Pinpoint the cell where the given text exists, returning its [x, y] midpoint coordinate. 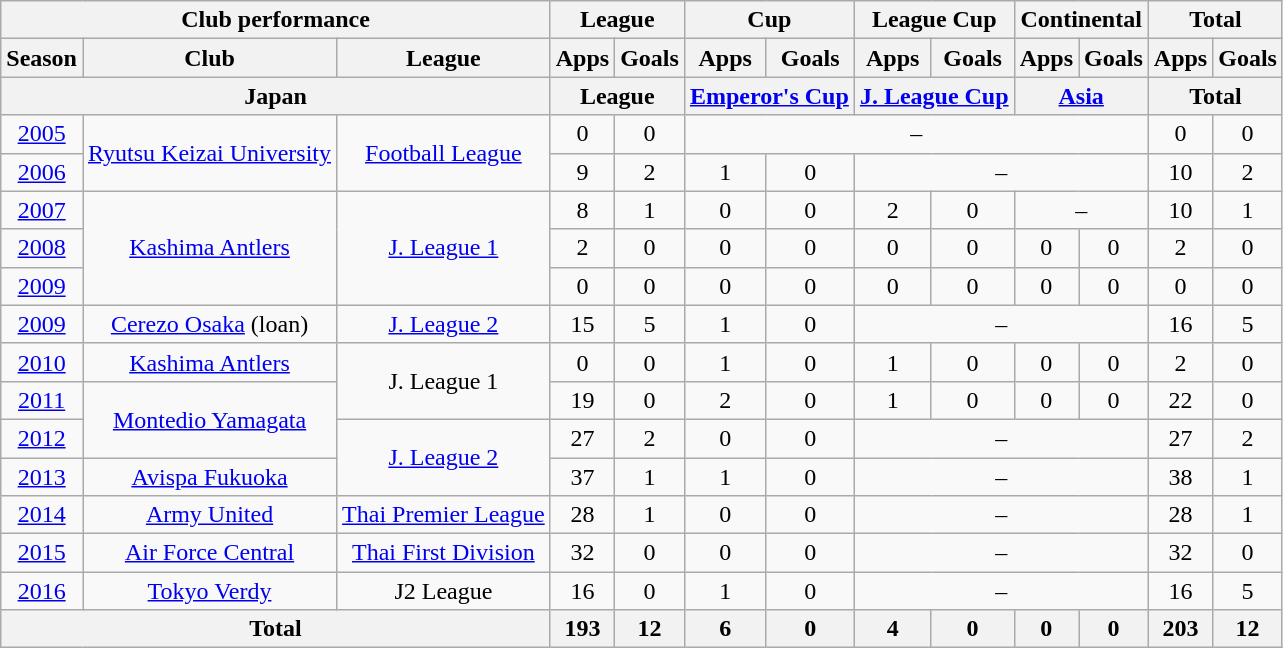
Emperor's Cup [769, 96]
9 [582, 172]
Continental [1081, 20]
2016 [42, 591]
2010 [42, 362]
2006 [42, 172]
19 [582, 400]
8 [582, 210]
2007 [42, 210]
6 [725, 629]
Club [209, 58]
Cerezo Osaka (loan) [209, 324]
Season [42, 58]
Japan [276, 96]
Army United [209, 515]
Football League [444, 153]
2012 [42, 438]
Montedio Yamagata [209, 419]
38 [1180, 477]
4 [892, 629]
203 [1180, 629]
Thai First Division [444, 553]
2014 [42, 515]
22 [1180, 400]
2011 [42, 400]
J2 League [444, 591]
League Cup [934, 20]
Ryutsu Keizai University [209, 153]
Air Force Central [209, 553]
2008 [42, 248]
Club performance [276, 20]
2015 [42, 553]
193 [582, 629]
J. League Cup [934, 96]
Tokyo Verdy [209, 591]
Cup [769, 20]
Thai Premier League [444, 515]
Avispa Fukuoka [209, 477]
2013 [42, 477]
15 [582, 324]
37 [582, 477]
Asia [1081, 96]
2005 [42, 134]
